Return the [X, Y] coordinate for the center point of the cell that contains the specified text.  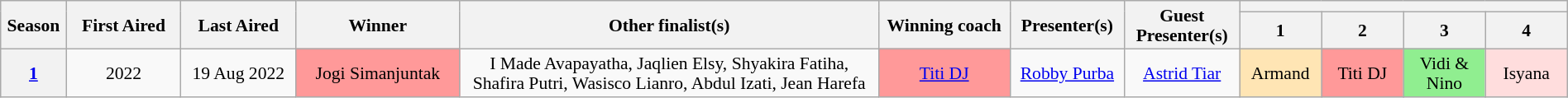
4 [1527, 30]
3 [1444, 30]
Jogi Simanjuntak [378, 72]
I Made Avapayatha, Jaqlien Elsy, Shyakira Fatiha,Shafira Putri, Wasisco Lianro, Abdul Izati, Jean Harefa [669, 72]
Robby Purba [1067, 72]
Season [33, 25]
Armand [1280, 72]
2022 [124, 72]
Last Aired [238, 25]
Astrid Tiar [1183, 72]
First Aired [124, 25]
Vidi & Nino [1444, 72]
19 Aug 2022 [238, 72]
Presenter(s) [1067, 25]
Isyana [1527, 72]
Winner [378, 25]
Guest Presenter(s) [1183, 25]
Winning coach [944, 25]
2 [1363, 30]
Other finalist(s) [669, 25]
